Return the (x, y) coordinate for the center point of the cell that contains the specified text.  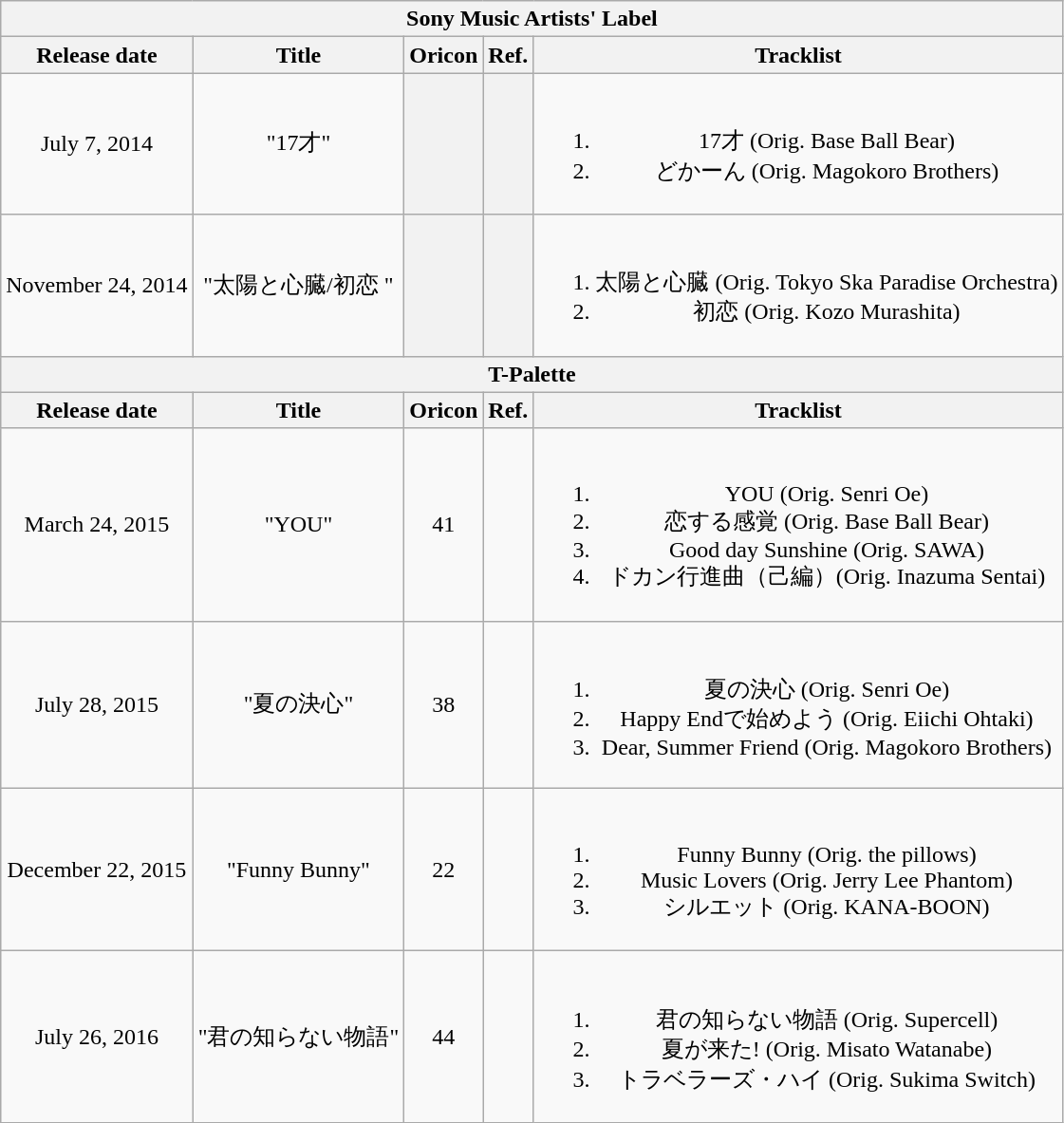
Funny Bunny (Orig. the pillows)Music Lovers (Orig. Jerry Lee Phantom)シルエット (Orig. KANA-BOON) (798, 870)
"夏の決心" (298, 704)
Sony Music Artists' Label (532, 19)
"太陽と心臓/初恋 " (298, 285)
44 (444, 1037)
July 28, 2015 (97, 704)
November 24, 2014 (97, 285)
March 24, 2015 (97, 524)
38 (444, 704)
YOU (Orig. Senri Oe)恋する感覚 (Orig. Base Ball Bear)Good day Sunshine (Orig. SAWA)ドカン行進曲（己編）(Orig. Inazuma Sentai) (798, 524)
July 26, 2016 (97, 1037)
"17才" (298, 144)
July 7, 2014 (97, 144)
君の知らない物語 (Orig. Supercell)夏が来た! (Orig. Misato Watanabe)トラベラーズ・ハイ (Orig. Sukima Switch) (798, 1037)
December 22, 2015 (97, 870)
41 (444, 524)
17才 (Orig. Base Ball Bear)どかーん (Orig. Magokoro Brothers) (798, 144)
"Funny Bunny" (298, 870)
T-Palette (532, 374)
太陽と心臓 (Orig. Tokyo Ska Paradise Orchestra)初恋 (Orig. Kozo Murashita) (798, 285)
"YOU" (298, 524)
"君の知らない物語" (298, 1037)
22 (444, 870)
夏の決心 (Orig. Senri Oe)Happy Endで始めよう (Orig. Eiichi Ohtaki)Dear, Summer Friend (Orig. Magokoro Brothers) (798, 704)
